Find where the given text appears and provide that cell's center as (x, y) coordinate. 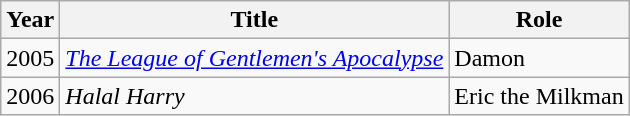
2006 (30, 96)
Role (539, 20)
The League of Gentlemen's Apocalypse (254, 58)
Title (254, 20)
Damon (539, 58)
Eric the Milkman (539, 96)
Halal Harry (254, 96)
Year (30, 20)
2005 (30, 58)
